Return the [X, Y] coordinate for the center point of the cell that contains the specified text.  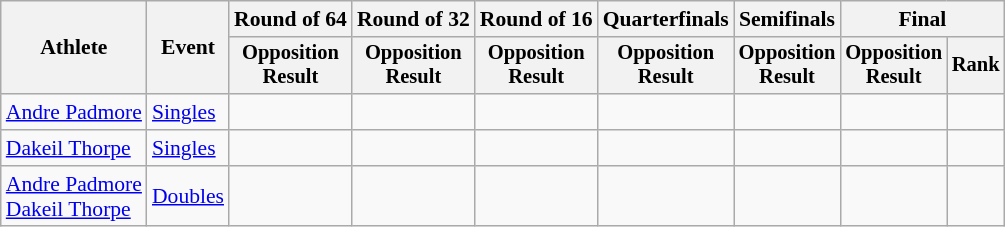
Final [922, 19]
Doubles [188, 196]
Andre PadmoreDakeil Thorpe [74, 196]
Round of 64 [290, 19]
Athlete [74, 48]
Semifinals [788, 19]
Event [188, 48]
Andre Padmore [74, 112]
Quarterfinals [666, 19]
Dakeil Thorpe [74, 148]
Rank [976, 66]
Round of 32 [414, 19]
Round of 16 [536, 19]
